From the cell containing the given text, extract its center point as (x, y) coordinate. 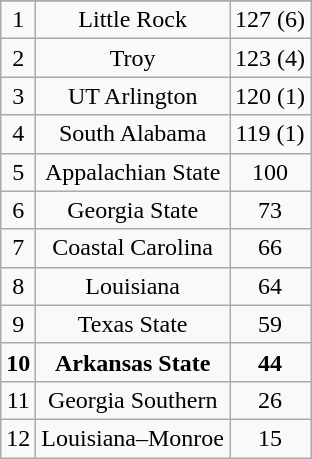
10 (18, 362)
UT Arlington (133, 96)
15 (270, 438)
120 (1) (270, 96)
Georgia Southern (133, 400)
Texas State (133, 324)
1 (18, 20)
9 (18, 324)
64 (270, 286)
7 (18, 248)
4 (18, 134)
South Alabama (133, 134)
119 (1) (270, 134)
100 (270, 172)
26 (270, 400)
44 (270, 362)
73 (270, 210)
8 (18, 286)
11 (18, 400)
Louisiana–Monroe (133, 438)
123 (4) (270, 58)
Little Rock (133, 20)
Troy (133, 58)
3 (18, 96)
Georgia State (133, 210)
Louisiana (133, 286)
Arkansas State (133, 362)
Coastal Carolina (133, 248)
6 (18, 210)
66 (270, 248)
2 (18, 58)
5 (18, 172)
127 (6) (270, 20)
12 (18, 438)
59 (270, 324)
Appalachian State (133, 172)
